Pinpoint the cell where the given text exists, returning its (x, y) midpoint coordinate. 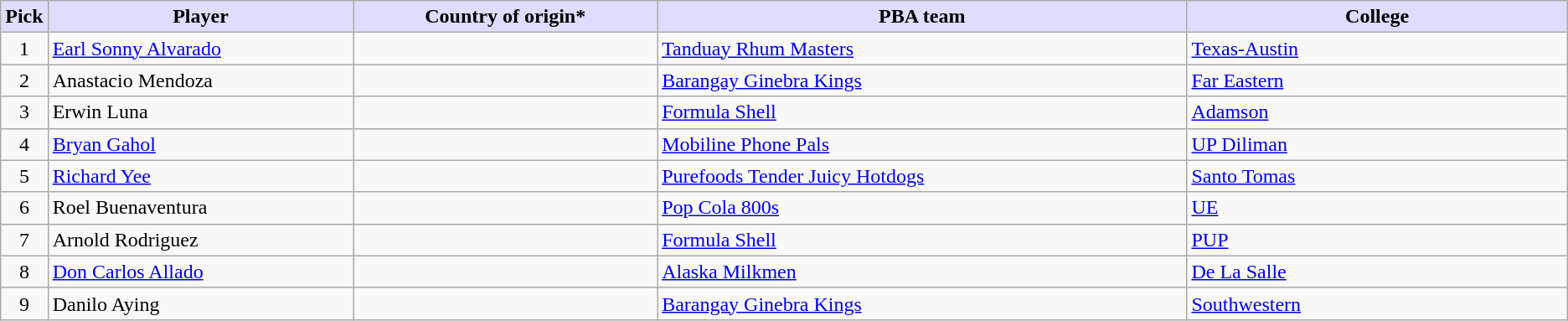
Pick (24, 17)
PBA team (922, 17)
Country of origin* (506, 17)
PUP (1377, 240)
Richard Yee (201, 176)
Purefoods Tender Juicy Hotdogs (922, 176)
2 (24, 80)
Texas-Austin (1377, 49)
5 (24, 176)
Mobiline Phone Pals (922, 144)
Pop Cola 800s (922, 208)
Southwestern (1377, 303)
Earl Sonny Alvarado (201, 49)
UE (1377, 208)
Player (201, 17)
Bryan Gahol (201, 144)
9 (24, 303)
Arnold Rodriguez (201, 240)
UP Diliman (1377, 144)
Alaska Milkmen (922, 272)
Adamson (1377, 112)
7 (24, 240)
3 (24, 112)
Far Eastern (1377, 80)
Santo Tomas (1377, 176)
6 (24, 208)
8 (24, 272)
Erwin Luna (201, 112)
Roel Buenaventura (201, 208)
1 (24, 49)
4 (24, 144)
College (1377, 17)
Danilo Aying (201, 303)
Tanduay Rhum Masters (922, 49)
Don Carlos Allado (201, 272)
De La Salle (1377, 272)
Anastacio Mendoza (201, 80)
